Provide the [X, Y] coordinate of the cell's center where the given text is located.  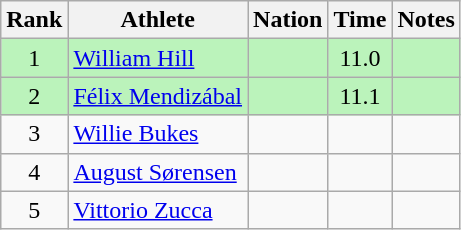
Vittorio Zucca [158, 210]
Rank [34, 20]
Willie Bukes [158, 134]
1 [34, 58]
Nation [288, 20]
Athlete [158, 20]
4 [34, 172]
2 [34, 96]
Notes [426, 20]
11.1 [360, 96]
3 [34, 134]
Félix Mendizábal [158, 96]
11.0 [360, 58]
William Hill [158, 58]
August Sørensen [158, 172]
5 [34, 210]
Time [360, 20]
